Provide the (X, Y) coordinate of the cell's center where the given text is located.  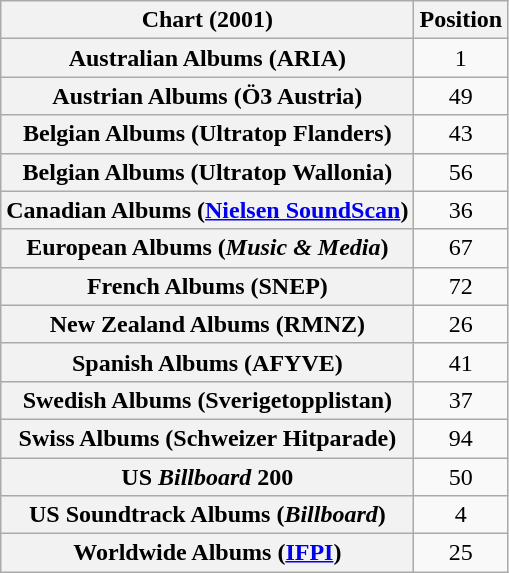
Austrian Albums (Ö3 Austria) (208, 96)
New Zealand Albums (RMNZ) (208, 324)
41 (461, 362)
Swedish Albums (Sverigetopplistan) (208, 400)
Belgian Albums (Ultratop Wallonia) (208, 172)
25 (461, 553)
Position (461, 20)
36 (461, 210)
56 (461, 172)
50 (461, 477)
1 (461, 58)
26 (461, 324)
Canadian Albums (Nielsen SoundScan) (208, 210)
94 (461, 438)
49 (461, 96)
US Soundtrack Albums (Billboard) (208, 515)
Australian Albums (ARIA) (208, 58)
72 (461, 286)
European Albums (Music & Media) (208, 248)
43 (461, 134)
US Billboard 200 (208, 477)
4 (461, 515)
Swiss Albums (Schweizer Hitparade) (208, 438)
Belgian Albums (Ultratop Flanders) (208, 134)
Worldwide Albums (IFPI) (208, 553)
French Albums (SNEP) (208, 286)
37 (461, 400)
Spanish Albums (AFYVE) (208, 362)
67 (461, 248)
Chart (2001) (208, 20)
